Pinpoint the cell where the given text exists, returning its [x, y] midpoint coordinate. 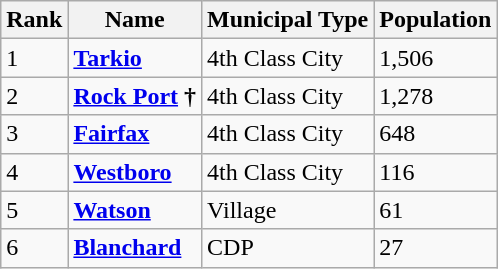
648 [436, 134]
Fairfax [135, 134]
Tarkio [135, 58]
Municipal Type [288, 20]
CDP [288, 248]
Blanchard [135, 248]
6 [34, 248]
Rank [34, 20]
116 [436, 172]
Westboro [135, 172]
1 [34, 58]
Rock Port † [135, 96]
2 [34, 96]
Name [135, 20]
Population [436, 20]
3 [34, 134]
4 [34, 172]
Watson [135, 210]
Village [288, 210]
27 [436, 248]
1,278 [436, 96]
61 [436, 210]
5 [34, 210]
1,506 [436, 58]
